Capture the cell that displays the provided text and extract its (X, Y) central coordinate. 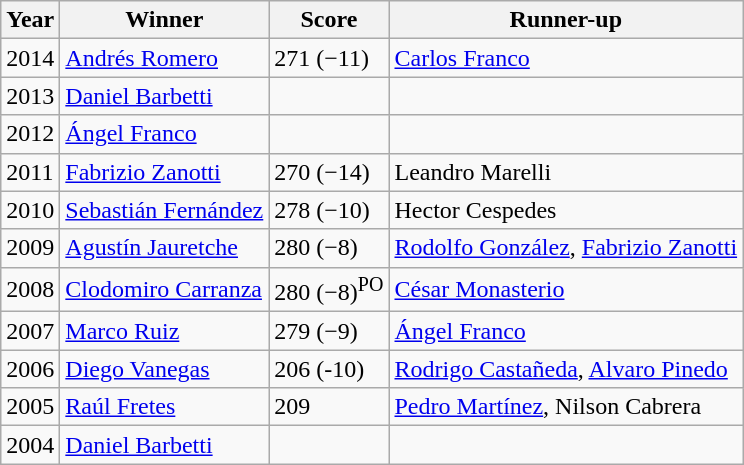
César Monasterio (566, 290)
Raúl Fretes (164, 407)
270 (−14) (329, 172)
Winner (164, 20)
Agustín Jauretche (164, 248)
2008 (30, 290)
Hector Cespedes (566, 210)
279 (−9) (329, 331)
2005 (30, 407)
2007 (30, 331)
Score (329, 20)
Andrés Romero (164, 58)
Runner-up (566, 20)
206 (-10) (329, 369)
2013 (30, 96)
2010 (30, 210)
2006 (30, 369)
Marco Ruiz (164, 331)
Diego Vanegas (164, 369)
Rodolfo González, Fabrizio Zanotti (566, 248)
278 (−10) (329, 210)
2012 (30, 134)
Carlos Franco (566, 58)
Rodrigo Castañeda, Alvaro Pinedo (566, 369)
280 (−8)PO (329, 290)
2014 (30, 58)
Pedro Martínez, Nilson Cabrera (566, 407)
Leandro Marelli (566, 172)
2011 (30, 172)
Sebastián Fernández (164, 210)
271 (−11) (329, 58)
Year (30, 20)
2004 (30, 445)
Fabrizio Zanotti (164, 172)
2009 (30, 248)
Clodomiro Carranza (164, 290)
209 (329, 407)
280 (−8) (329, 248)
